Return the (X, Y) coordinate for the center point of the cell that contains the specified text.  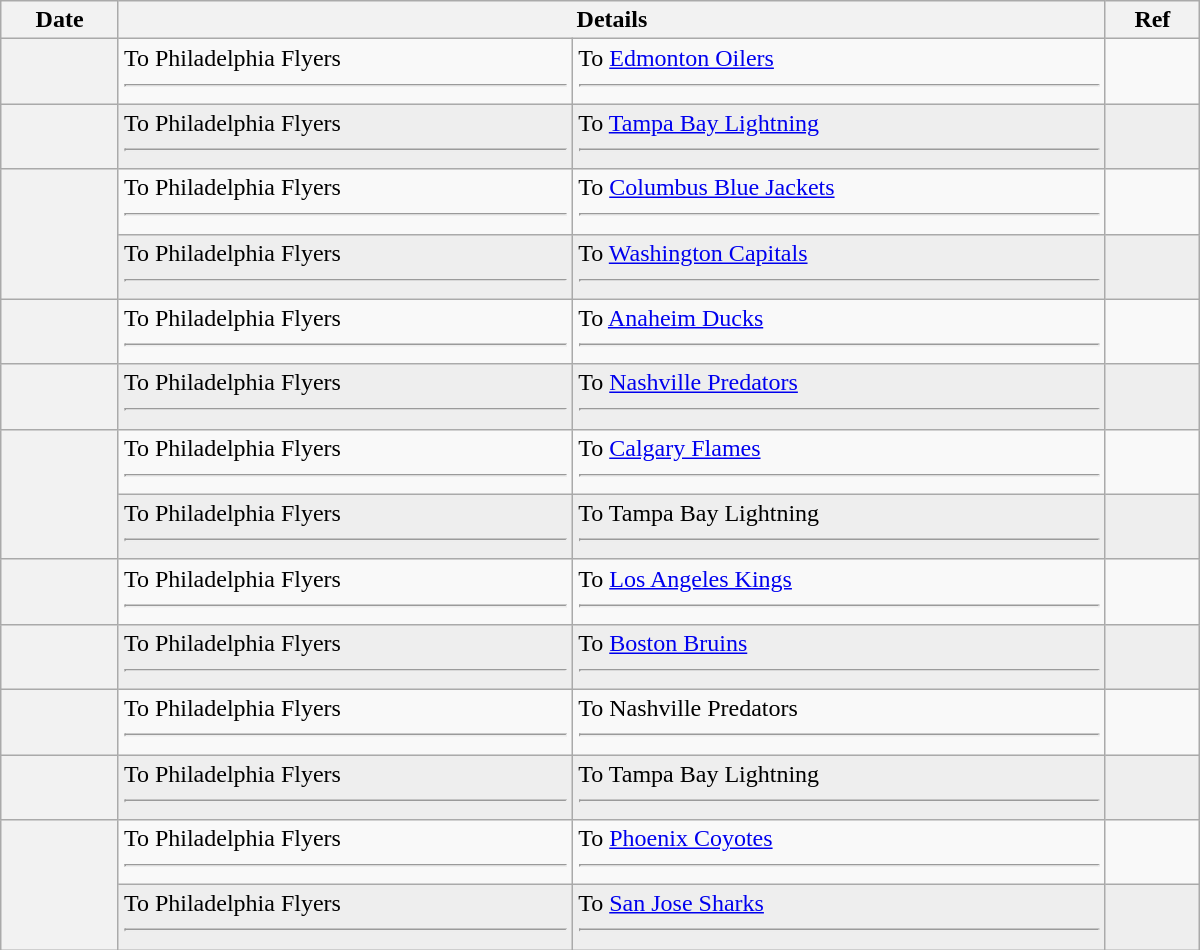
To Anaheim Ducks (840, 332)
Ref (1152, 20)
To Phoenix Coyotes (840, 852)
Details (612, 20)
To Edmonton Oilers (840, 72)
To Columbus Blue Jackets (840, 202)
To Los Angeles Kings (840, 592)
Date (60, 20)
To San Jose Sharks (840, 918)
To Washington Capitals (840, 266)
To Boston Bruins (840, 656)
To Calgary Flames (840, 462)
